Search for the cell housing the specified text and yield its (x, y) center coordinate. 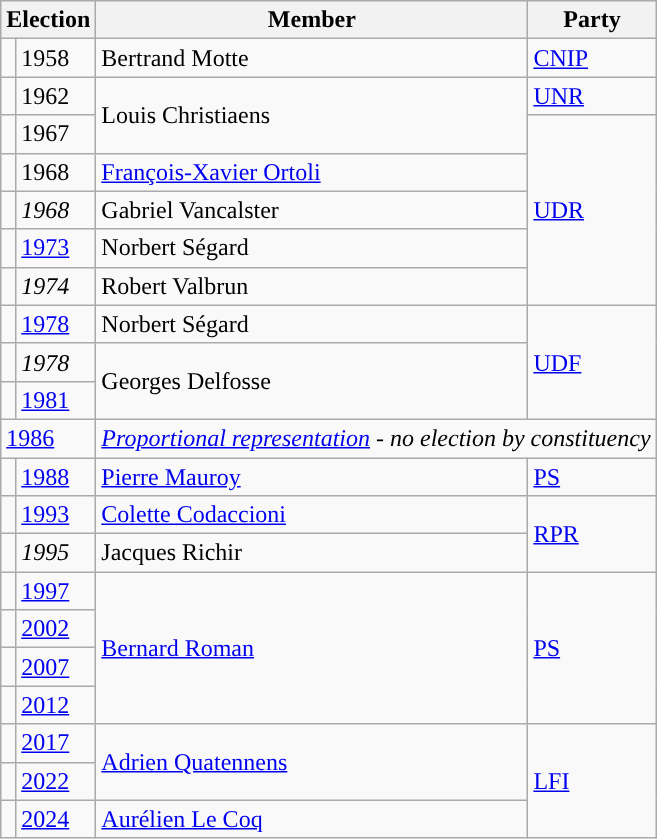
1988 (56, 477)
LFI (592, 781)
1993 (56, 515)
Election (48, 20)
François-Xavier Ortoli (312, 172)
Colette Codaccioni (312, 515)
1962 (56, 96)
2012 (56, 705)
2022 (56, 781)
1967 (56, 134)
Louis Christiaens (312, 115)
UDR (592, 210)
RPR (592, 534)
2017 (56, 743)
Jacques Richir (312, 553)
1973 (56, 248)
Gabriel Vancalster (312, 210)
1986 (48, 438)
Bernard Roman (312, 648)
2024 (56, 819)
Adrien Quatennens (312, 762)
1958 (56, 58)
Bertrand Motte (312, 58)
1997 (56, 591)
Aurélien Le Coq (312, 819)
UNR (592, 96)
Party (592, 20)
UDF (592, 362)
Robert Valbrun (312, 286)
Member (312, 20)
CNIP (592, 58)
Proportional representation - no election by constituency (376, 438)
2002 (56, 629)
1995 (56, 553)
1981 (56, 400)
Pierre Mauroy (312, 477)
Georges Delfosse (312, 381)
1974 (56, 286)
2007 (56, 667)
